For the text-containing cell, return its midpoint in (x, y) coordinate format. 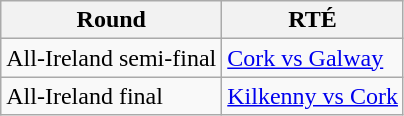
Cork vs Galway (313, 58)
All-Ireland final (112, 96)
All-Ireland semi-final (112, 58)
RTÉ (313, 20)
Round (112, 20)
Kilkenny vs Cork (313, 96)
